Capture the cell that displays the provided text and extract its (x, y) central coordinate. 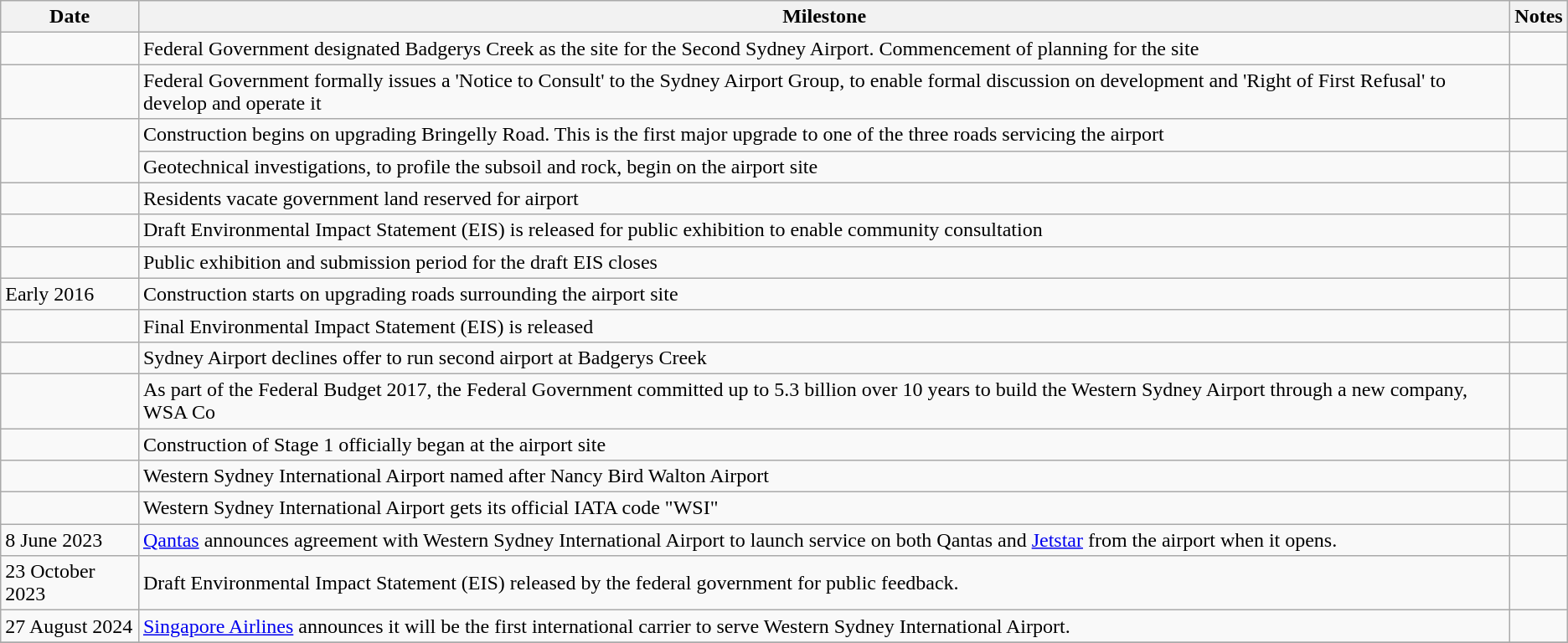
Geotechnical investigations, to profile the subsoil and rock, begin on the airport site (824, 167)
Draft Environmental Impact Statement (EIS) is released for public exhibition to enable community consultation (824, 230)
Milestone (824, 17)
Date (70, 17)
Singapore Airlines announces it will be the first international carrier to serve Western Sydney International Airport. (824, 626)
8 June 2023 (70, 540)
Construction of Stage 1 officially began at the airport site (824, 445)
Qantas announces agreement with Western Sydney International Airport to launch service on both Qantas and Jetstar from the airport when it opens. (824, 540)
Draft Environmental Impact Statement (EIS) released by the federal government for public feedback. (824, 583)
Notes (1539, 17)
Residents vacate government land reserved for airport (824, 198)
27 August 2024 (70, 626)
Public exhibition and submission period for the draft EIS closes (824, 262)
Final Environmental Impact Statement (EIS) is released (824, 326)
Western Sydney International Airport gets its official IATA code "WSI" (824, 508)
Early 2016 (70, 294)
Construction begins on upgrading Bringelly Road. This is the first major upgrade to one of the three roads servicing the airport (824, 135)
23 October 2023 (70, 583)
Sydney Airport declines offer to run second airport at Badgerys Creek (824, 358)
Western Sydney International Airport named after Nancy Bird Walton Airport (824, 476)
Construction starts on upgrading roads surrounding the airport site (824, 294)
Federal Government designated Badgerys Creek as the site for the Second Sydney Airport. Commencement of planning for the site (824, 49)
